Extract the [X, Y] coordinate from the center of the cell holding the provided text.  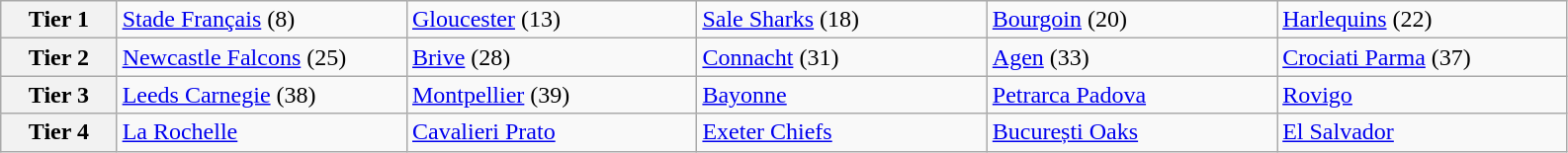
Newcastle Falcons (25) [261, 57]
Tier 3 [59, 95]
Montpellier (39) [552, 95]
Leeds Carnegie (38) [261, 95]
Tier 2 [59, 57]
Bourgoin (20) [1131, 20]
Bayonne [842, 95]
Crociati Parma (37) [1422, 57]
Connacht (31) [842, 57]
Brive (28) [552, 57]
Tier 1 [59, 20]
Agen (33) [1131, 57]
La Rochelle [261, 132]
Cavalieri Prato [552, 132]
El Salvador [1422, 132]
Petrarca Padova [1131, 95]
Rovigo [1422, 95]
Gloucester (13) [552, 20]
Stade Français (8) [261, 20]
Harlequins (22) [1422, 20]
Exeter Chiefs [842, 132]
București Oaks [1131, 132]
Tier 4 [59, 132]
Sale Sharks (18) [842, 20]
